Detect which cell encompasses the target text, then output its (X, Y) center coordinate. 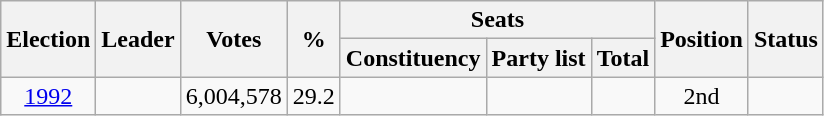
6,004,578 (234, 96)
Constituency (413, 58)
Total (623, 58)
Status (786, 39)
2nd (702, 96)
1992 (48, 96)
Votes (234, 39)
Leader (138, 39)
% (314, 39)
Election (48, 39)
29.2 (314, 96)
Seats (497, 20)
Position (702, 39)
Party list (538, 58)
